Determine the [x, y] coordinate at the center of the cell enclosing the given text.  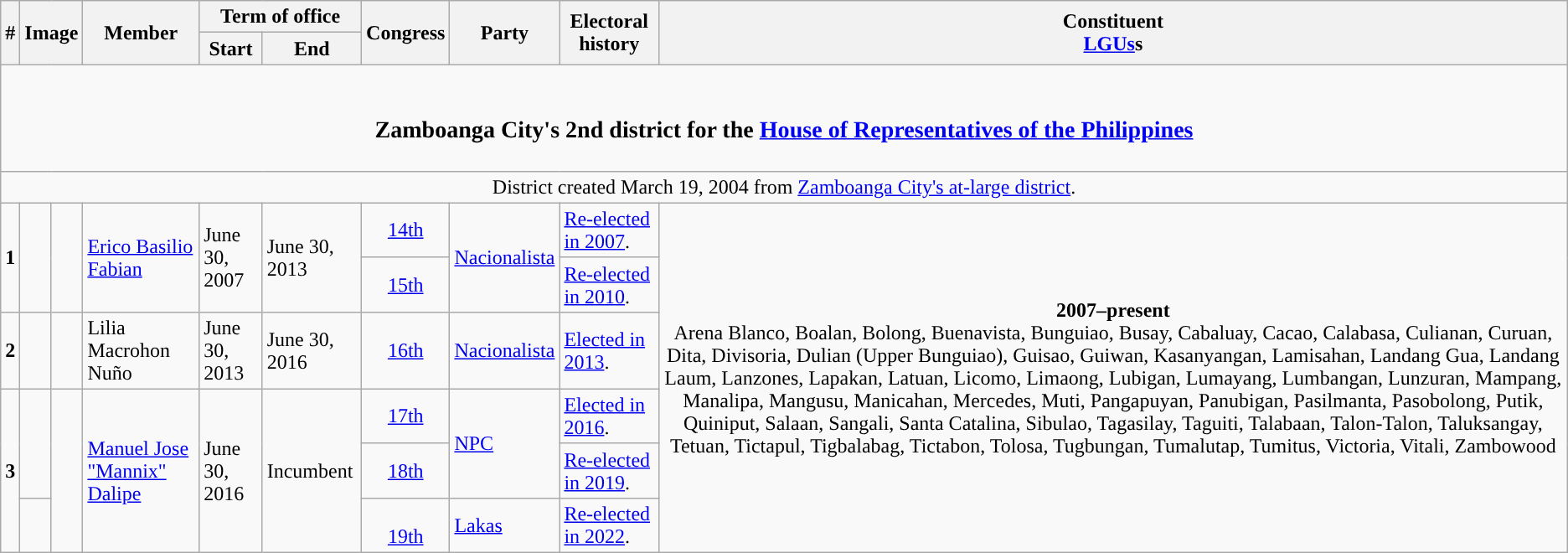
Elected in 2016. [610, 416]
Congress [405, 33]
17th [405, 416]
19th [405, 525]
Zamboanga City's 2nd district for the House of Representatives of the Philippines [784, 117]
Party [504, 33]
Re-elected in 2007. [610, 230]
Elected in 2013. [610, 350]
ConstituentLGUss [1112, 33]
Start [231, 49]
Electoral history [610, 33]
18th [405, 471]
# [10, 33]
Re-elected in 2010. [610, 285]
Manuel Jose "Mannix" Dalipe [141, 471]
District created March 19, 2004 from Zamboanga City's at-large district. [784, 187]
1 [10, 257]
Lakas [504, 525]
Image [52, 33]
Re-elected in 2022. [610, 525]
2 [10, 350]
14th [405, 230]
NPC [504, 443]
16th [405, 350]
Erico Basilio Fabian [141, 257]
June 30, 2007 [231, 257]
Member [141, 33]
Lilia Macrohon Nuño [141, 350]
15th [405, 285]
3 [10, 471]
End [312, 49]
Incumbent [312, 471]
Re-elected in 2019. [610, 471]
Term of office [281, 17]
